Locate the cell with the specified text and output its [x, y] center coordinate. 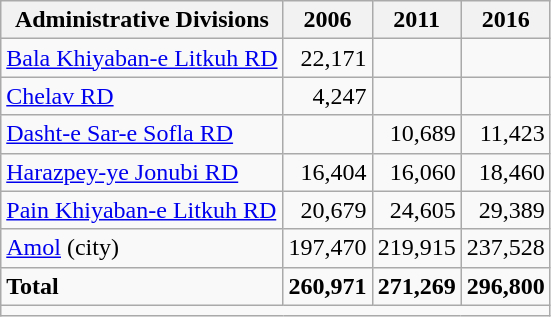
20,679 [328, 210]
Bala Khiyaban-e Litkuh RD [142, 58]
237,528 [506, 248]
Administrative Divisions [142, 20]
16,060 [416, 172]
24,605 [416, 210]
Pain Khiyaban-e Litkuh RD [142, 210]
197,470 [328, 248]
260,971 [328, 286]
16,404 [328, 172]
29,389 [506, 210]
271,269 [416, 286]
10,689 [416, 134]
22,171 [328, 58]
Harazpey-ye Jonubi RD [142, 172]
2011 [416, 20]
4,247 [328, 96]
219,915 [416, 248]
2006 [328, 20]
296,800 [506, 286]
18,460 [506, 172]
2016 [506, 20]
Chelav RD [142, 96]
11,423 [506, 134]
Total [142, 286]
Dasht-e Sar-e Sofla RD [142, 134]
Amol (city) [142, 248]
